Search for the cell housing the specified text and yield its (X, Y) center coordinate. 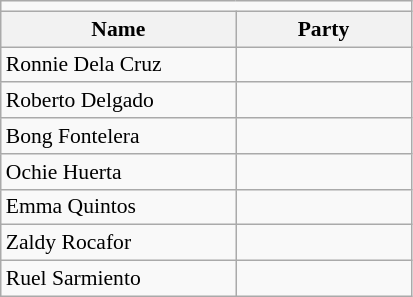
Ruel Sarmiento (118, 279)
Party (324, 29)
Ochie Huerta (118, 172)
Emma Quintos (118, 207)
Bong Fontelera (118, 136)
Roberto Delgado (118, 101)
Name (118, 29)
Ronnie Dela Cruz (118, 65)
Zaldy Rocafor (118, 243)
